Scan for the cell matching the given text and deliver its (X, Y) coordinate at center. 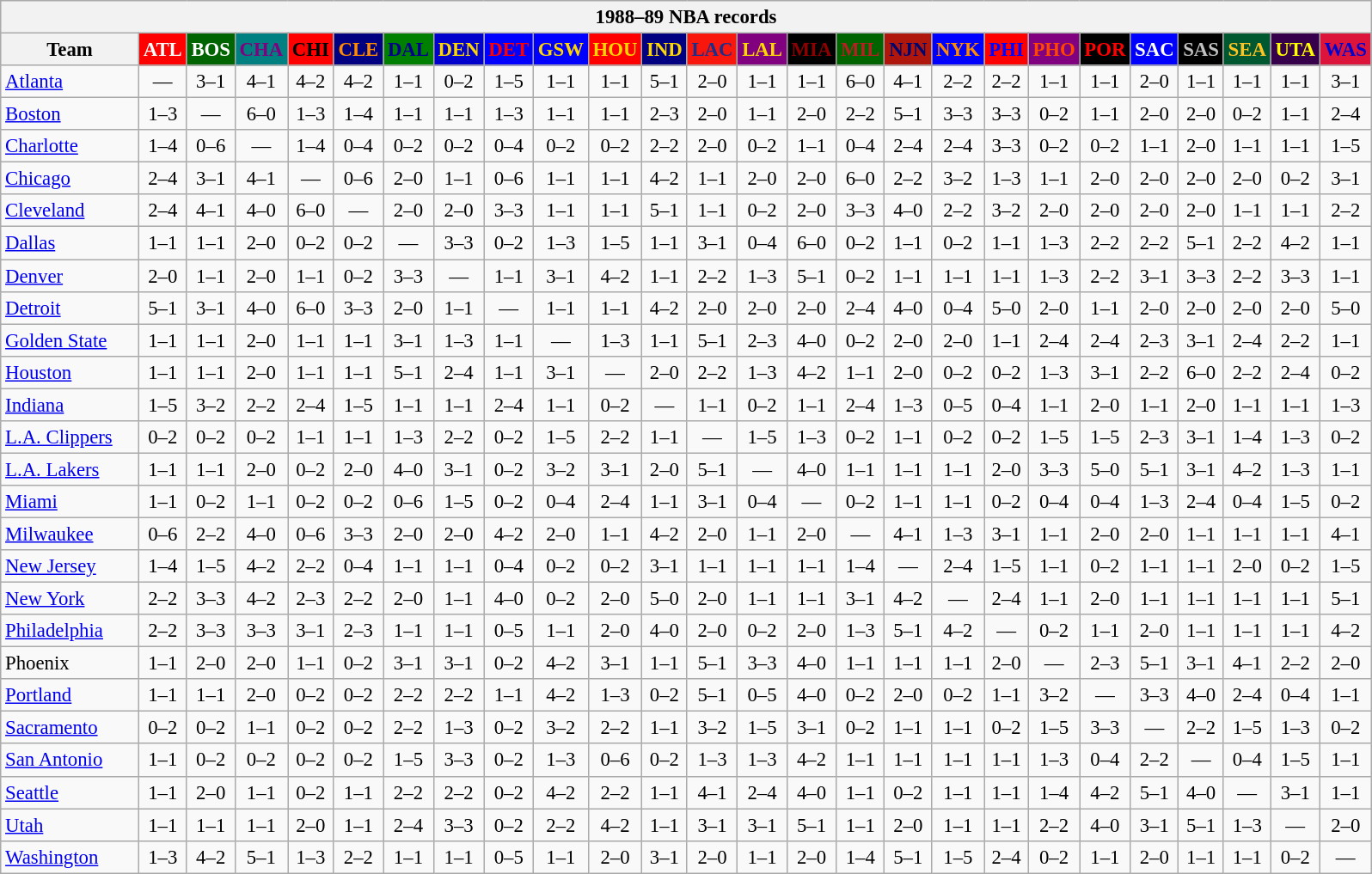
PHI (1006, 50)
L.A. Clippers (70, 437)
Team (70, 50)
1988–89 NBA records (686, 17)
Boston (70, 114)
BOS (211, 50)
IND (665, 50)
Cleveland (70, 211)
Houston (70, 372)
POR (1106, 50)
Denver (70, 276)
L.A. Lakers (70, 469)
Sacramento (70, 728)
NYK (958, 50)
MIL (861, 50)
CLE (358, 50)
New Jersey (70, 566)
LAL (762, 50)
Golden State (70, 340)
Chicago (70, 179)
HOU (616, 50)
Milwaukee (70, 534)
DAL (409, 50)
UTA (1295, 50)
Miami (70, 502)
MIA (812, 50)
SAC (1155, 50)
Dallas (70, 243)
Portland (70, 695)
Phoenix (70, 663)
Philadelphia (70, 631)
SEA (1246, 50)
CHI (310, 50)
WAS (1345, 50)
LAC (712, 50)
Utah (70, 825)
DEN (459, 50)
Indiana (70, 405)
Washington (70, 857)
New York (70, 599)
Seattle (70, 792)
CHA (261, 50)
ATL (162, 50)
Charlotte (70, 146)
NJN (908, 50)
GSW (560, 50)
San Antonio (70, 761)
Detroit (70, 308)
PHO (1054, 50)
DET (509, 50)
SAS (1201, 50)
Atlanta (70, 82)
